Extract the (X, Y) coordinate from the center of the cell holding the provided text.  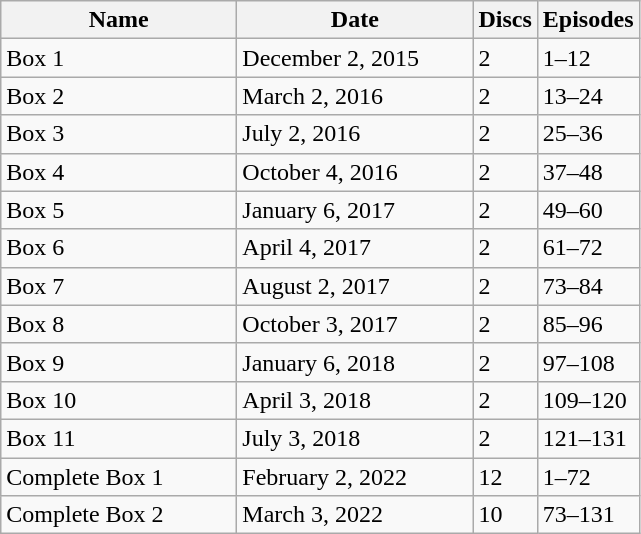
13–24 (588, 96)
1–12 (588, 58)
25–36 (588, 134)
Box 2 (119, 96)
Complete Box 2 (119, 515)
December 2, 2015 (355, 58)
Episodes (588, 20)
April 4, 2017 (355, 248)
July 2, 2016 (355, 134)
Discs (505, 20)
Box 3 (119, 134)
49–60 (588, 210)
Date (355, 20)
Box 6 (119, 248)
Box 8 (119, 324)
109–120 (588, 400)
73–84 (588, 286)
Box 9 (119, 362)
10 (505, 515)
Box 7 (119, 286)
Box 4 (119, 172)
Box 5 (119, 210)
January 6, 2018 (355, 362)
March 3, 2022 (355, 515)
Complete Box 1 (119, 477)
October 3, 2017 (355, 324)
Box 1 (119, 58)
Name (119, 20)
37–48 (588, 172)
February 2, 2022 (355, 477)
Box 10 (119, 400)
July 3, 2018 (355, 438)
97–108 (588, 362)
61–72 (588, 248)
1–72 (588, 477)
January 6, 2017 (355, 210)
October 4, 2016 (355, 172)
March 2, 2016 (355, 96)
73–131 (588, 515)
April 3, 2018 (355, 400)
Box 11 (119, 438)
August 2, 2017 (355, 286)
12 (505, 477)
85–96 (588, 324)
121–131 (588, 438)
